Identify which cell holds the provided text, then report its [x, y] central coordinate. 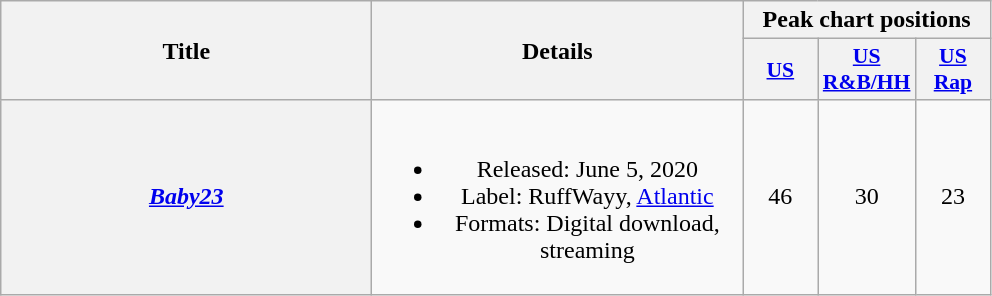
US Rap [952, 70]
46 [780, 197]
US R&B/HH [867, 70]
Details [558, 50]
23 [952, 197]
Released: June 5, 2020Label: RuffWayy, AtlanticFormats: Digital download, streaming [558, 197]
30 [867, 197]
US [780, 70]
Peak chart positions [867, 20]
Title [186, 50]
Baby23 [186, 197]
